Search for the cell housing the specified text and yield its [X, Y] center coordinate. 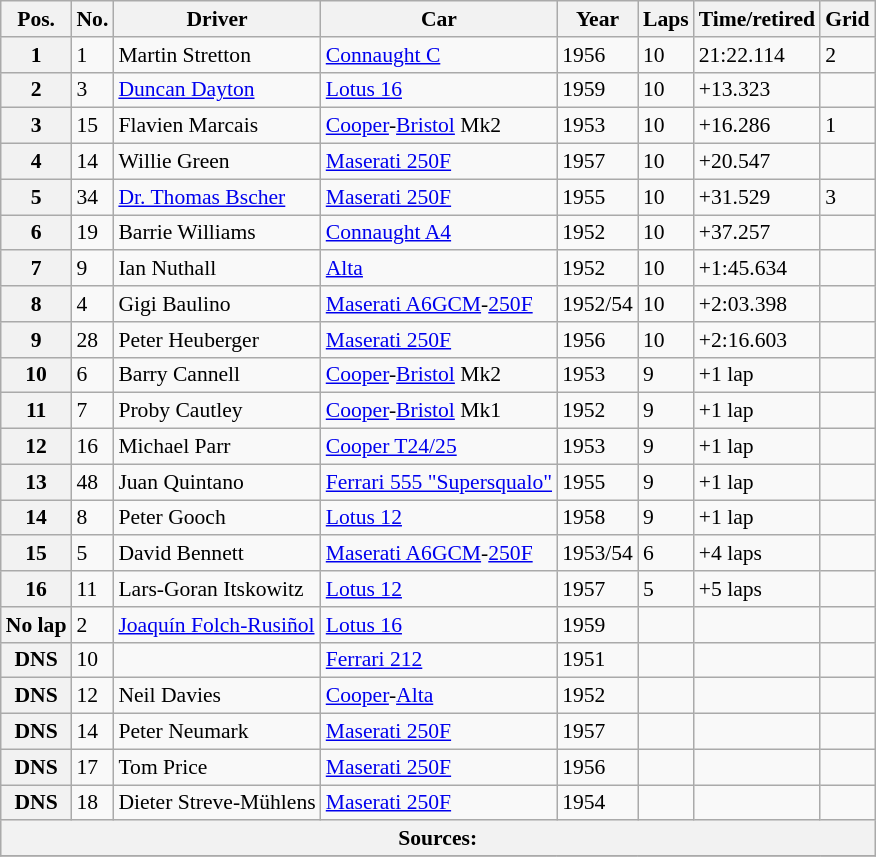
Ferrari 555 "Supersqualo" [439, 482]
+20.547 [757, 162]
34 [92, 197]
Lars-Goran Itskowitz [216, 589]
28 [92, 340]
Gigi Baulino [216, 304]
+37.257 [757, 233]
Martin Stretton [216, 55]
Connaught C [439, 55]
Joaquín Folch-Rusiñol [216, 625]
Pos. [36, 19]
Neil Davies [216, 696]
1953/54 [598, 554]
Alta [439, 269]
+31.529 [757, 197]
1958 [598, 518]
Car [439, 19]
18 [92, 803]
Ferrari 212 [439, 660]
Peter Gooch [216, 518]
David Bennett [216, 554]
Duncan Dayton [216, 90]
Cooper-Alta [439, 696]
Driver [216, 19]
Connaught A4 [439, 233]
Michael Parr [216, 447]
1952/54 [598, 304]
Juan Quintano [216, 482]
Dieter Streve-Mühlens [216, 803]
Proby Cautley [216, 411]
+13.323 [757, 90]
Year [598, 19]
Cooper-Bristol Mk1 [439, 411]
Dr. Thomas Bscher [216, 197]
Grid [848, 19]
+1:45.634 [757, 269]
Peter Heuberger [216, 340]
Barry Cannell [216, 375]
+16.286 [757, 126]
1954 [598, 803]
Time/retired [757, 19]
+5 laps [757, 589]
Ian Nuthall [216, 269]
21:22.114 [757, 55]
19 [92, 233]
Laps [666, 19]
17 [92, 767]
Cooper T24/25 [439, 447]
13 [36, 482]
Tom Price [216, 767]
No. [92, 19]
No lap [36, 625]
Sources: [438, 839]
+2:16.603 [757, 340]
Willie Green [216, 162]
Barrie Williams [216, 233]
+2:03.398 [757, 304]
Flavien Marcais [216, 126]
48 [92, 482]
Peter Neumark [216, 732]
+4 laps [757, 554]
1951 [598, 660]
